Find where the given text appears and provide that cell's center as [x, y] coordinate. 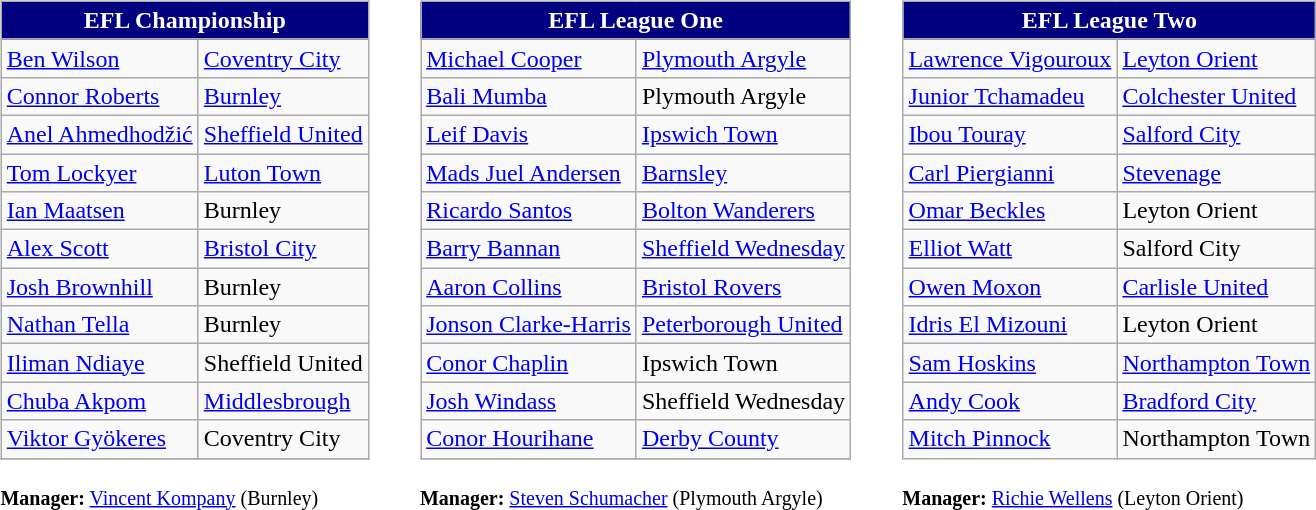
Barry Bannan [529, 249]
Peterborough United [743, 325]
Owen Moxon [1010, 287]
Stevenage [1216, 173]
Michael Cooper [529, 58]
Josh Brownhill [100, 287]
Derby County [743, 439]
Bristol Rovers [743, 287]
Andy Cook [1010, 401]
Tom Lockyer [100, 173]
Ben Wilson [100, 58]
EFL League Two [1110, 20]
Viktor Gyökeres [100, 439]
Bolton Wanderers [743, 211]
EFL League One [636, 20]
Josh Windass [529, 401]
Iliman Ndiaye [100, 363]
Ibou Touray [1010, 134]
Aaron Collins [529, 287]
Junior Tchamadeu [1010, 96]
Lawrence Vigouroux [1010, 58]
Anel Ahmedhodžić [100, 134]
Bradford City [1216, 401]
Ian Maatsen [100, 211]
Leif Davis [529, 134]
Carlisle United [1216, 287]
Jonson Clarke-Harris [529, 325]
Barnsley [743, 173]
Middlesbrough [283, 401]
Elliot Watt [1010, 249]
Nathan Tella [100, 325]
Mitch Pinnock [1010, 439]
Luton Town [283, 173]
EFL Championship [184, 20]
Chuba Akpom [100, 401]
Connor Roberts [100, 96]
Alex Scott [100, 249]
Idris El Mizouni [1010, 325]
Omar Beckles [1010, 211]
Sam Hoskins [1010, 363]
Bali Mumba [529, 96]
Bristol City [283, 249]
Colchester United [1216, 96]
Mads Juel Andersen [529, 173]
Conor Hourihane [529, 439]
Carl Piergianni [1010, 173]
Conor Chaplin [529, 363]
Ricardo Santos [529, 211]
